Locate the cell with the specified text and output its [X, Y] center coordinate. 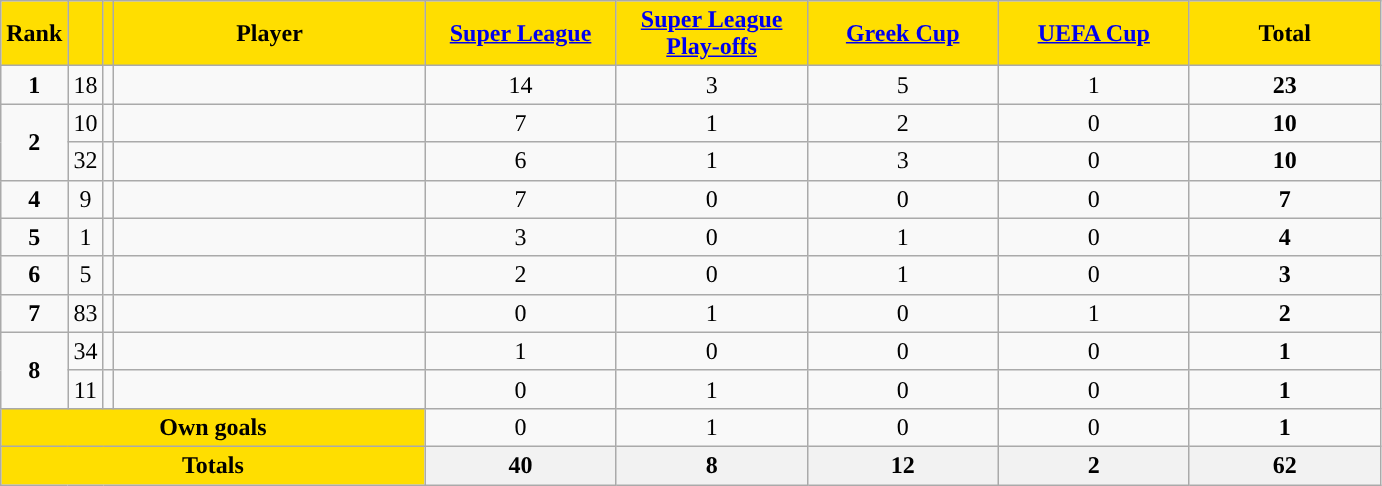
Player [270, 34]
83 [86, 313]
Super League Play-offs [712, 34]
62 [1284, 465]
18 [86, 85]
Super League [520, 34]
12 [902, 465]
34 [86, 351]
Greek Cup [902, 34]
UEFA Cup [1094, 34]
32 [86, 161]
11 [86, 389]
40 [520, 465]
23 [1284, 85]
Rank [34, 34]
Totals [213, 465]
Own goals [213, 427]
Total [1284, 34]
9 [86, 199]
14 [520, 85]
